Find where the given text appears and provide that cell's center as (X, Y) coordinate. 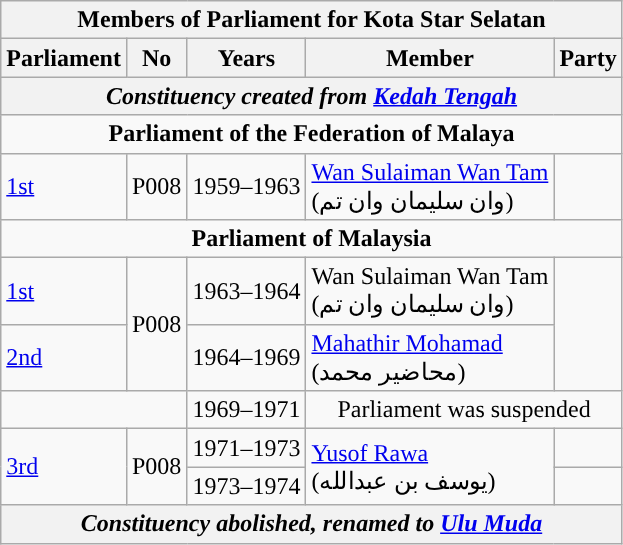
Mahathir Mohamad (محاضير محمد) (430, 358)
Parliament was suspended (464, 410)
Parliament of the Federation of Malaya (312, 134)
Years (246, 58)
1969–1971 (246, 410)
Yusof Rawa (يوسف بن عبدالله) (430, 467)
Parliament (64, 58)
Member (430, 58)
Constituency abolished, renamed to Ulu Muda (312, 524)
2nd (64, 358)
3rd (64, 467)
1973–1974 (246, 486)
Constituency created from Kedah Tengah (312, 96)
1963–1964 (246, 292)
Members of Parliament for Kota Star Selatan (312, 20)
1971–1973 (246, 448)
1959–1963 (246, 186)
1964–1969 (246, 358)
Party (588, 58)
No (156, 58)
Parliament of Malaysia (312, 239)
